Detect which cell encompasses the target text, then output its [x, y] center coordinate. 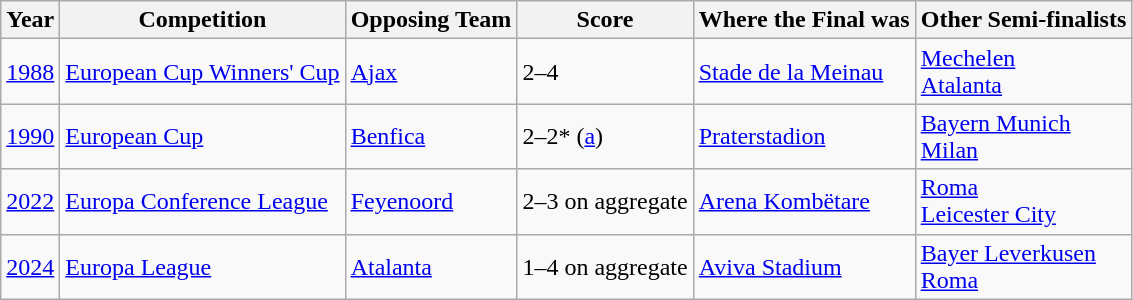
Europa League [202, 266]
Atalanta [431, 266]
Stade de la Meinau [804, 72]
1–4 on aggregate [605, 266]
Aviva Stadium [804, 266]
Bayer Leverkusen Roma [1024, 266]
2–2* (a) [605, 136]
Bayern Munich Milan [1024, 136]
Feyenoord [431, 202]
2022 [30, 202]
Mechelen Atalanta [1024, 72]
Opposing Team [431, 20]
European Cup Winners' Cup [202, 72]
Where the Final was [804, 20]
Benfica [431, 136]
Praterstadion [804, 136]
1990 [30, 136]
1988 [30, 72]
Other Semi-finalists [1024, 20]
2–3 on aggregate [605, 202]
Roma Leicester City [1024, 202]
Competition [202, 20]
Score [605, 20]
2024 [30, 266]
2–4 [605, 72]
Year [30, 20]
Arena Kombëtare [804, 202]
Europa Conference League [202, 202]
Ajax [431, 72]
European Cup [202, 136]
